Find where the given text appears and provide that cell's center as (x, y) coordinate. 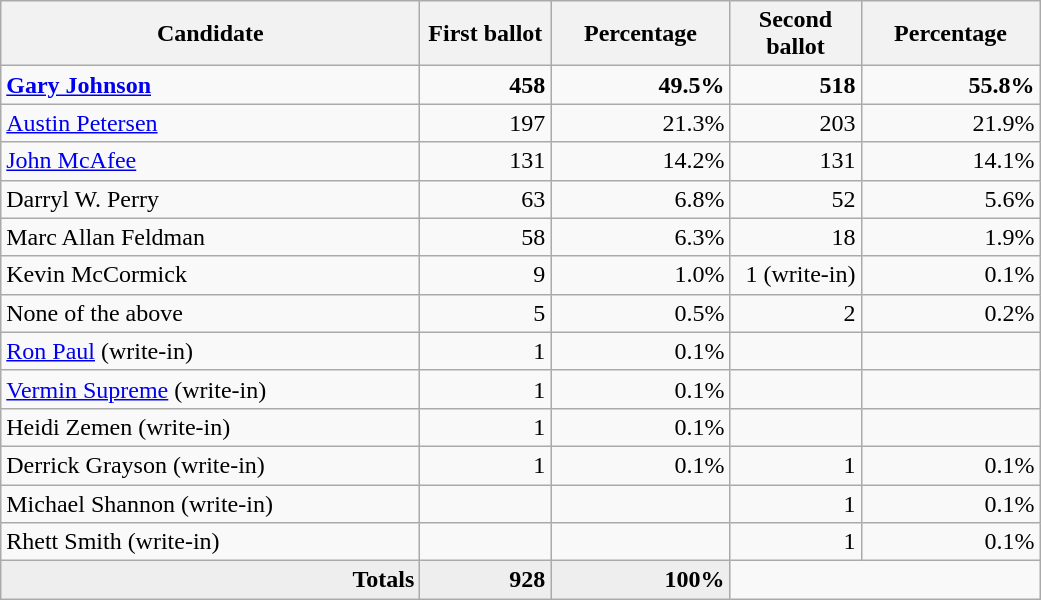
1 (write-in) (796, 275)
John McAfee (210, 161)
None of the above (210, 313)
52 (796, 199)
Marc Allan Feldman (210, 237)
1.9% (950, 237)
2 (796, 313)
Kevin McCormick (210, 275)
Austin Petersen (210, 123)
63 (486, 199)
9 (486, 275)
6.3% (640, 237)
197 (486, 123)
Totals (210, 580)
Darryl W. Perry (210, 199)
18 (796, 237)
Second ballot (796, 34)
49.5% (640, 85)
518 (796, 85)
21.9% (950, 123)
First ballot (486, 34)
5.6% (950, 199)
Vermin Supreme (write-in) (210, 389)
14.2% (640, 161)
14.1% (950, 161)
Heidi Zemen (write-in) (210, 427)
Michael Shannon (write-in) (210, 503)
6.8% (640, 199)
0.5% (640, 313)
928 (486, 580)
203 (796, 123)
5 (486, 313)
Candidate (210, 34)
55.8% (950, 85)
100% (640, 580)
0.2% (950, 313)
21.3% (640, 123)
458 (486, 85)
1.0% (640, 275)
Gary Johnson (210, 85)
Rhett Smith (write-in) (210, 542)
Derrick Grayson (write-in) (210, 465)
58 (486, 237)
Ron Paul (write-in) (210, 351)
